Find where the given text appears and provide that cell's center as [x, y] coordinate. 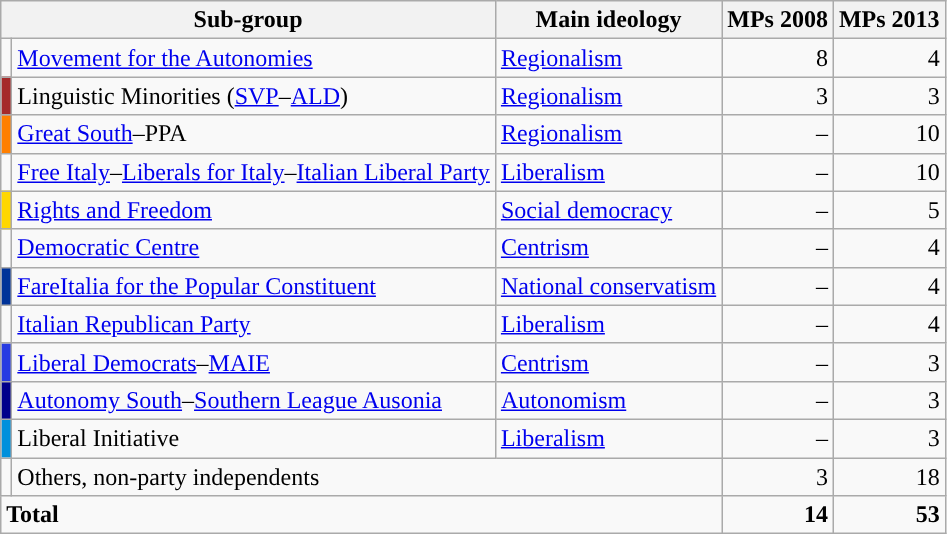
MPs 2008 [778, 20]
Social democracy [608, 210]
National conservatism [608, 286]
53 [889, 515]
Italian Republican Party [254, 324]
Others, non-party independents [367, 477]
Free Italy–Liberals for Italy–Italian Liberal Party [254, 172]
Main ideology [608, 20]
Liberal Democrats–MAIE [254, 362]
Total [362, 515]
Democratic Centre [254, 248]
MPs 2013 [889, 20]
Autonomism [608, 400]
FareItalia for the Popular Constituent [254, 286]
Autonomy South–Southern League Ausonia [254, 400]
5 [889, 210]
Great South–PPA [254, 134]
14 [778, 515]
Linguistic Minorities (SVP–ALD) [254, 96]
Movement for the Autonomies [254, 58]
Rights and Freedom [254, 210]
8 [778, 58]
Liberal Initiative [254, 438]
Sub-group [248, 20]
18 [889, 477]
